Detect which cell encompasses the target text, then output its (X, Y) center coordinate. 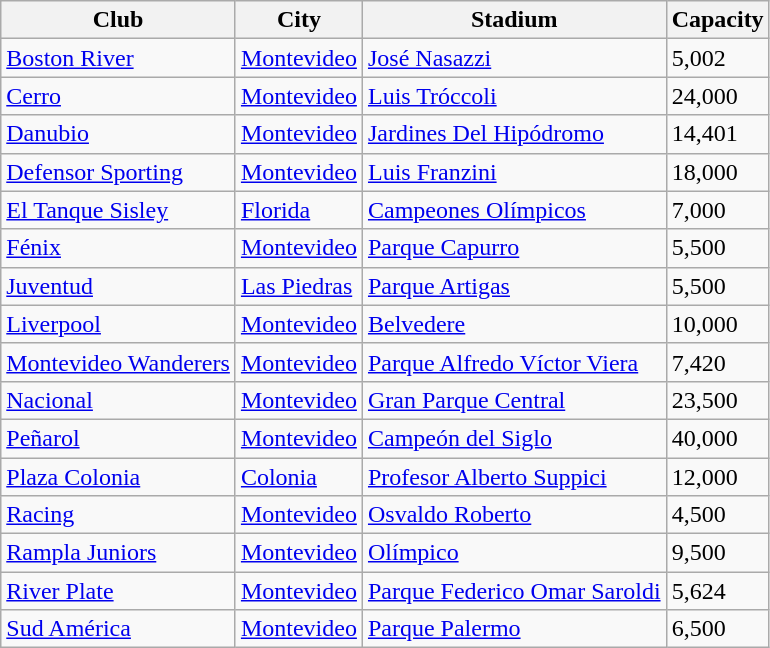
14,401 (718, 134)
Club (118, 20)
Las Piedras (298, 286)
Plaza Colonia (118, 477)
Liverpool (118, 324)
12,000 (718, 477)
Gran Parque Central (514, 400)
Parque Alfredo Víctor Viera (514, 362)
Montevideo Wanderers (118, 362)
Fénix (118, 248)
Defensor Sporting (118, 172)
Jardines Del Hipódromo (514, 134)
Parque Palermo (514, 629)
Juventud (118, 286)
Capacity (718, 20)
10,000 (718, 324)
City (298, 20)
José Nasazzi (514, 58)
Parque Federico Omar Saroldi (514, 591)
7,000 (718, 210)
Luis Franzini (514, 172)
6,500 (718, 629)
23,500 (718, 400)
40,000 (718, 438)
El Tanque Sisley (118, 210)
Danubio (118, 134)
4,500 (718, 515)
Campeones Olímpicos (514, 210)
Parque Capurro (514, 248)
Peñarol (118, 438)
Colonia (298, 477)
9,500 (718, 553)
Campeón del Siglo (514, 438)
Profesor Alberto Suppici (514, 477)
Rampla Juniors (118, 553)
Cerro (118, 96)
Luis Tróccoli (514, 96)
Parque Artigas (514, 286)
18,000 (718, 172)
Stadium (514, 20)
5,624 (718, 591)
24,000 (718, 96)
Boston River (118, 58)
Racing (118, 515)
Nacional (118, 400)
Olímpico (514, 553)
Osvaldo Roberto (514, 515)
River Plate (118, 591)
Florida (298, 210)
5,002 (718, 58)
Sud América (118, 629)
7,420 (718, 362)
Belvedere (514, 324)
